Return (X, Y) of the center of cell containing provided text 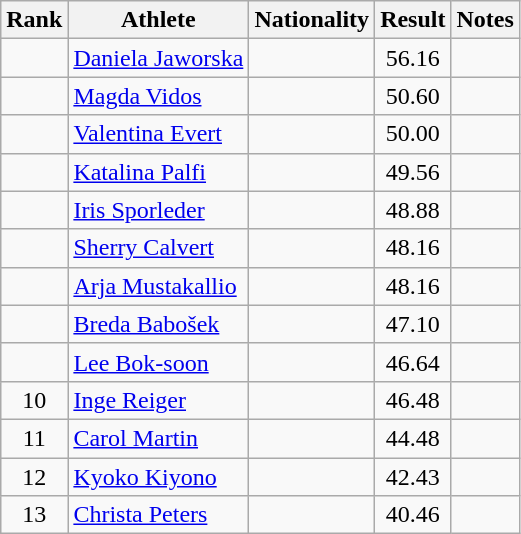
42.43 (413, 477)
Kyoko Kiyono (158, 477)
48.88 (413, 210)
Valentina Evert (158, 134)
50.60 (413, 96)
Iris Sporleder (158, 210)
Christa Peters (158, 515)
Carol Martin (158, 438)
47.10 (413, 324)
Daniela Jaworska (158, 58)
49.56 (413, 172)
Magda Vidos (158, 96)
Result (413, 20)
Notes (485, 20)
50.00 (413, 134)
Katalina Palfi (158, 172)
46.64 (413, 362)
11 (34, 438)
Sherry Calvert (158, 248)
Breda Babošek (158, 324)
Rank (34, 20)
44.48 (413, 438)
13 (34, 515)
46.48 (413, 400)
56.16 (413, 58)
Inge Reiger (158, 400)
12 (34, 477)
40.46 (413, 515)
Athlete (158, 20)
Arja Mustakallio (158, 286)
Lee Bok-soon (158, 362)
10 (34, 400)
Nationality (312, 20)
